Pinpoint the cell where the given text exists, returning its [X, Y] midpoint coordinate. 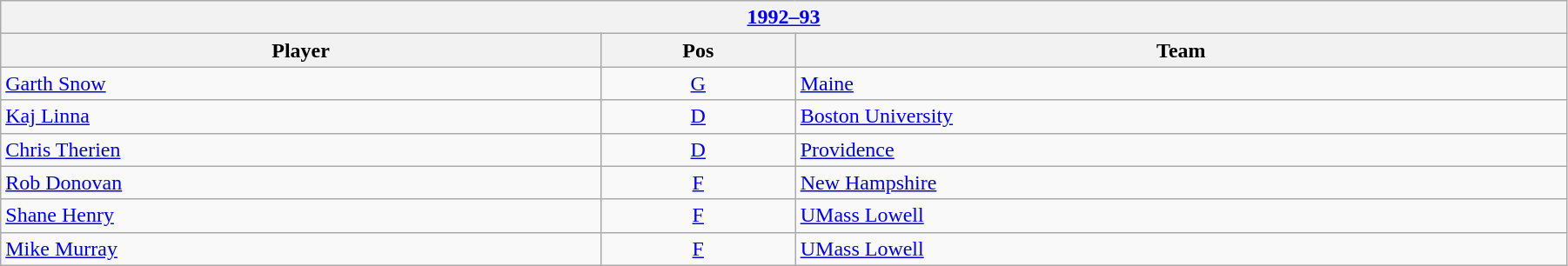
Team [1181, 50]
New Hampshire [1181, 183]
Rob Donovan [301, 183]
Pos [698, 50]
Player [301, 50]
Garth Snow [301, 83]
G [698, 83]
Kaj Linna [301, 116]
Maine [1181, 83]
Boston University [1181, 116]
Mike Murray [301, 249]
Shane Henry [301, 216]
Chris Therien [301, 150]
Providence [1181, 150]
1992–93 [784, 17]
